Identify which cell holds the provided text, then report its [X, Y] central coordinate. 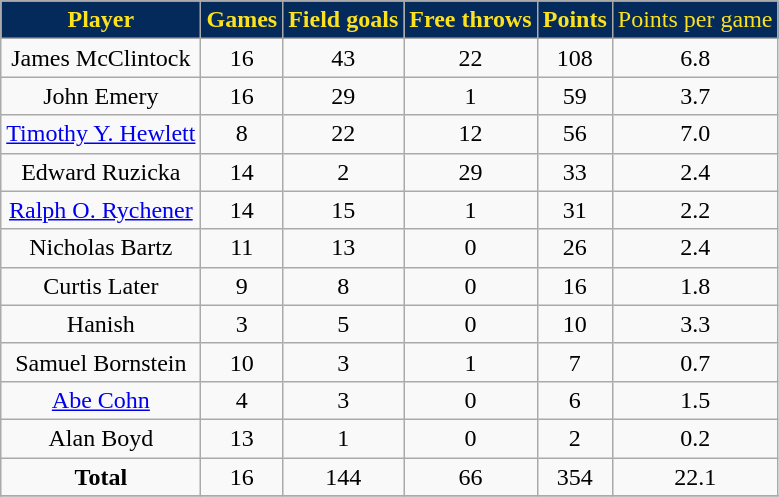
59 [574, 96]
31 [574, 210]
John Emery [101, 96]
Samuel Bornstein [101, 362]
43 [344, 58]
0.2 [695, 438]
Timothy Y. Hewlett [101, 134]
Free throws [470, 20]
1.5 [695, 400]
1.8 [695, 286]
7.0 [695, 134]
Field goals [344, 20]
Hanish [101, 324]
11 [242, 248]
2.2 [695, 210]
Nicholas Bartz [101, 248]
6 [574, 400]
6.8 [695, 58]
Edward Ruzicka [101, 172]
22.1 [695, 477]
James McClintock [101, 58]
66 [470, 477]
Points [574, 20]
354 [574, 477]
Curtis Later [101, 286]
26 [574, 248]
33 [574, 172]
7 [574, 362]
9 [242, 286]
Alan Boyd [101, 438]
144 [344, 477]
56 [574, 134]
15 [344, 210]
4 [242, 400]
Abe Cohn [101, 400]
Total [101, 477]
108 [574, 58]
3.7 [695, 96]
5 [344, 324]
0.7 [695, 362]
Player [101, 20]
Ralph O. Rychener [101, 210]
Points per game [695, 20]
3.3 [695, 324]
Games [242, 20]
12 [470, 134]
